Search for the cell housing the specified text and yield its (x, y) center coordinate. 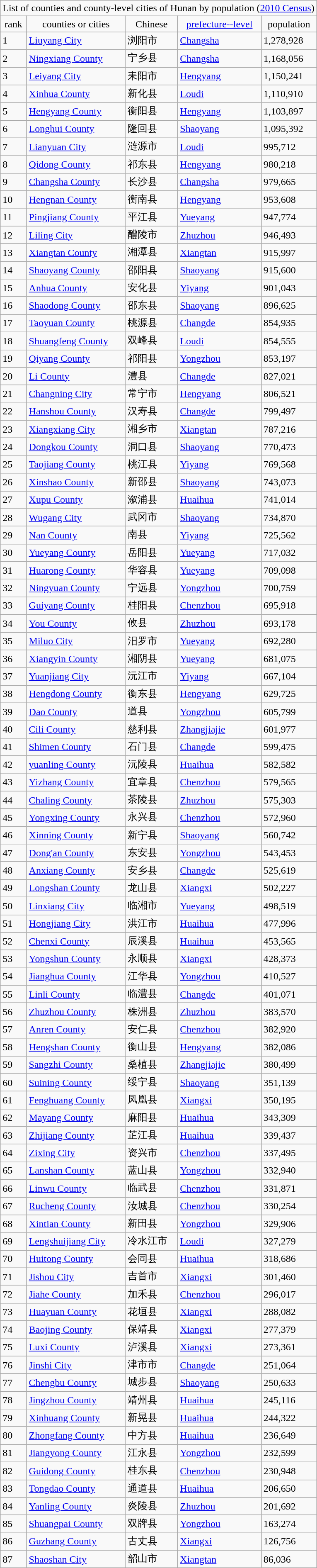
Nan County (76, 535)
临澧县 (152, 994)
Yongshun County (76, 959)
桂东县 (152, 1471)
62 (13, 1118)
Dao County (76, 712)
57 (13, 1030)
428,373 (289, 959)
35 (13, 641)
769,568 (289, 465)
Anxiang County (76, 870)
75 (13, 1347)
79 (13, 1418)
邵阳县 (152, 270)
Jinshi City (76, 1365)
Dong'an County (76, 853)
株洲县 (152, 1012)
新化县 (152, 94)
601,977 (289, 729)
667,104 (289, 676)
245,116 (289, 1400)
19 (13, 358)
16 (13, 305)
炎陵县 (152, 1507)
717,032 (289, 553)
Rucheng County (76, 1206)
86 (13, 1541)
汉寿县 (152, 411)
Leiyang City (76, 76)
3 (13, 76)
中方县 (152, 1435)
21 (13, 394)
63 (13, 1136)
Ningxiang County (76, 58)
560,742 (289, 835)
Xinhua County (76, 94)
64 (13, 1153)
新宁县 (152, 835)
永兴县 (152, 818)
343,309 (289, 1118)
339,437 (289, 1136)
汨罗市 (152, 641)
73 (13, 1312)
45 (13, 818)
15 (13, 288)
725,562 (289, 535)
83 (13, 1488)
常宁市 (152, 394)
宜章县 (152, 782)
长沙县 (152, 182)
1,150,241 (289, 76)
Baojing County (76, 1330)
Chaling County (76, 800)
通道县 (152, 1488)
72 (13, 1294)
Xiangxiang City (76, 429)
耒阳市 (152, 76)
Fenghuang County (76, 1100)
53 (13, 959)
道县 (152, 712)
71 (13, 1277)
Li County (76, 377)
24 (13, 447)
49 (13, 889)
85 (13, 1524)
Jiangyong County (76, 1454)
双峰县 (152, 341)
582,582 (289, 765)
65 (13, 1171)
Cili County (76, 729)
50 (13, 906)
572,960 (289, 818)
Sangzhi County (76, 1065)
沅陵县 (152, 765)
祁阳县 (152, 358)
1 (13, 41)
1,278,928 (289, 41)
Yanling County (76, 1507)
6 (13, 129)
87 (13, 1559)
915,997 (289, 253)
桑植县 (152, 1065)
30 (13, 553)
population (289, 24)
4 (13, 94)
衡阳县 (152, 111)
Shimen County (76, 747)
Jishou City (76, 1277)
51 (13, 923)
Shuangpai County (76, 1524)
854,935 (289, 324)
保靖县 (152, 1330)
江华县 (152, 976)
318,686 (289, 1259)
石门县 (152, 747)
Changning City (76, 394)
桃江县 (152, 465)
301,460 (289, 1277)
Xiangyin County (76, 659)
茶陵县 (152, 800)
双牌县 (152, 1524)
331,871 (289, 1188)
Hengdong County (76, 694)
54 (13, 976)
7 (13, 147)
61 (13, 1100)
韶山市 (152, 1559)
55 (13, 994)
43 (13, 782)
33 (13, 606)
40 (13, 729)
Chenxi County (76, 942)
宁远县 (152, 588)
18 (13, 341)
醴陵市 (152, 235)
854,555 (289, 341)
华容县 (152, 571)
330,254 (289, 1206)
Linli County (76, 994)
401,071 (289, 994)
Dongkou County (76, 447)
980,218 (289, 164)
Ningyuan County (76, 588)
34 (13, 623)
77 (13, 1383)
沅江市 (152, 676)
津市市 (152, 1365)
80 (13, 1435)
700,759 (289, 588)
Jiahe County (76, 1294)
泸溪县 (152, 1347)
337,495 (289, 1153)
衡山县 (152, 1047)
498,519 (289, 906)
Guzhang County (76, 1541)
临湘市 (152, 906)
Shaoshan City (76, 1559)
Taoyuan County (76, 324)
734,870 (289, 518)
947,774 (289, 217)
汝城县 (152, 1206)
10 (13, 200)
Mayang County (76, 1118)
995,712 (289, 147)
会同县 (152, 1259)
13 (13, 253)
Yongxing County (76, 818)
慈利县 (152, 729)
8 (13, 164)
东安县 (152, 853)
599,475 (289, 747)
绥宁县 (152, 1083)
古丈县 (152, 1541)
896,625 (289, 305)
692,280 (289, 641)
915,600 (289, 270)
Qiyang County (76, 358)
250,633 (289, 1383)
59 (13, 1065)
22 (13, 411)
709,098 (289, 571)
Zhijiang County (76, 1136)
Linwu County (76, 1188)
68 (13, 1224)
澧县 (152, 377)
吉首市 (152, 1277)
41 (13, 747)
湘潭县 (152, 253)
230,948 (289, 1471)
78 (13, 1400)
yuanling County (76, 765)
龙山县 (152, 889)
26 (13, 482)
Yizhang County (76, 782)
新田县 (152, 1224)
Zhongfang County (76, 1435)
资兴市 (152, 1153)
花垣县 (152, 1312)
681,075 (289, 659)
76 (13, 1365)
Shuangfeng County (76, 341)
rank (13, 24)
隆回县 (152, 129)
攸县 (152, 623)
湘乡市 (152, 429)
46 (13, 835)
251,064 (289, 1365)
邵东县 (152, 305)
Longshan County (76, 889)
平江县 (152, 217)
祁东县 (152, 164)
979,665 (289, 182)
Lianyuan City (76, 147)
410,527 (289, 976)
湘阴县 (152, 659)
806,521 (289, 394)
277,379 (289, 1330)
380,499 (289, 1065)
Xintian County (76, 1224)
351,139 (289, 1083)
14 (13, 270)
Anhua County (76, 288)
12 (13, 235)
543,453 (289, 853)
901,043 (289, 288)
74 (13, 1330)
Anren County (76, 1030)
25 (13, 465)
Hengshan County (76, 1047)
1,110,910 (289, 94)
洪江市 (152, 923)
244,322 (289, 1418)
辰溪县 (152, 942)
827,021 (289, 377)
946,493 (289, 235)
安化县 (152, 288)
5 (13, 111)
29 (13, 535)
桃源县 (152, 324)
Guiyang County (76, 606)
1,095,392 (289, 129)
Xupu County (76, 500)
Changsha County (76, 182)
溆浦县 (152, 500)
56 (13, 1012)
永顺县 (152, 959)
70 (13, 1259)
Pingjiang County (76, 217)
383,570 (289, 1012)
prefecture--level (220, 24)
Hanshou County (76, 411)
武冈市 (152, 518)
衡东县 (152, 694)
Miluo City (76, 641)
39 (13, 712)
382,920 (289, 1030)
Wugang City (76, 518)
Yuanjiang City (76, 676)
List of counties and county-level cities of Hunan by population (2010 Census) (159, 8)
Linxiang City (76, 906)
衡南县 (152, 200)
Chinese (152, 24)
You County (76, 623)
新晃县 (152, 1418)
counties or cities (76, 24)
853,197 (289, 358)
799,497 (289, 411)
南县 (152, 535)
770,473 (289, 447)
579,565 (289, 782)
44 (13, 800)
2 (13, 58)
82 (13, 1471)
163,274 (289, 1524)
Jianghua County (76, 976)
296,017 (289, 1294)
Lanshan County (76, 1171)
329,906 (289, 1224)
洞口县 (152, 447)
Hongjiang City (76, 923)
201,692 (289, 1507)
Zhuzhou County (76, 1012)
蓝山县 (152, 1171)
953,608 (289, 200)
11 (13, 217)
67 (13, 1206)
麻阳县 (152, 1118)
1,103,897 (289, 111)
Zixing City (76, 1153)
1,168,056 (289, 58)
Suining County (76, 1083)
273,361 (289, 1347)
Tongdao County (76, 1488)
327,279 (289, 1241)
288,082 (289, 1312)
岳阳县 (152, 553)
23 (13, 429)
28 (13, 518)
芷江县 (152, 1136)
81 (13, 1454)
Liling City (76, 235)
741,014 (289, 500)
206,650 (289, 1488)
Longhui County (76, 129)
453,565 (289, 942)
86,036 (289, 1559)
37 (13, 676)
Yueyang County (76, 553)
宁乡县 (152, 58)
Jingzhou County (76, 1400)
38 (13, 694)
涟源市 (152, 147)
Huarong County (76, 571)
Xiangtan County (76, 253)
66 (13, 1188)
382,086 (289, 1047)
新邵县 (152, 482)
20 (13, 377)
126,756 (289, 1541)
安乡县 (152, 870)
Taojiang County (76, 465)
Lengshuijiang City (76, 1241)
477,996 (289, 923)
695,918 (289, 606)
Hengyang County (76, 111)
Chengbu County (76, 1383)
525,619 (289, 870)
332,940 (289, 1171)
Luxi County (76, 1347)
502,227 (289, 889)
36 (13, 659)
31 (13, 571)
浏阳市 (152, 41)
Hengnan County (76, 200)
9 (13, 182)
Xinshao County (76, 482)
冷水江市 (152, 1241)
江永县 (152, 1454)
17 (13, 324)
32 (13, 588)
安仁县 (152, 1030)
605,799 (289, 712)
Shaodong County (76, 305)
Guidong County (76, 1471)
Huayuan County (76, 1312)
凤凰县 (152, 1100)
城步县 (152, 1383)
787,216 (289, 429)
Liuyang City (76, 41)
加禾县 (152, 1294)
桂阳县 (152, 606)
临武县 (152, 1188)
350,195 (289, 1100)
743,073 (289, 482)
Xinhuang County (76, 1418)
Qidong County (76, 164)
靖州县 (152, 1400)
84 (13, 1507)
69 (13, 1241)
693,178 (289, 623)
52 (13, 942)
47 (13, 853)
236,649 (289, 1435)
27 (13, 500)
232,599 (289, 1454)
60 (13, 1083)
Huitong County (76, 1259)
58 (13, 1047)
Shaoyang County (76, 270)
48 (13, 870)
575,303 (289, 800)
629,725 (289, 694)
42 (13, 765)
Xinning County (76, 835)
